Capture the cell that displays the provided text and extract its [X, Y] central coordinate. 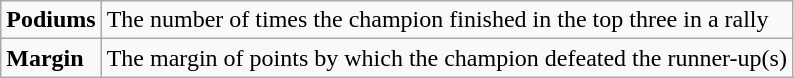
The number of times the champion finished in the top three in a rally [446, 20]
Podiums [51, 20]
The margin of points by which the champion defeated the runner-up(s) [446, 58]
Margin [51, 58]
